Find where the given text appears and provide that cell's center as [x, y] coordinate. 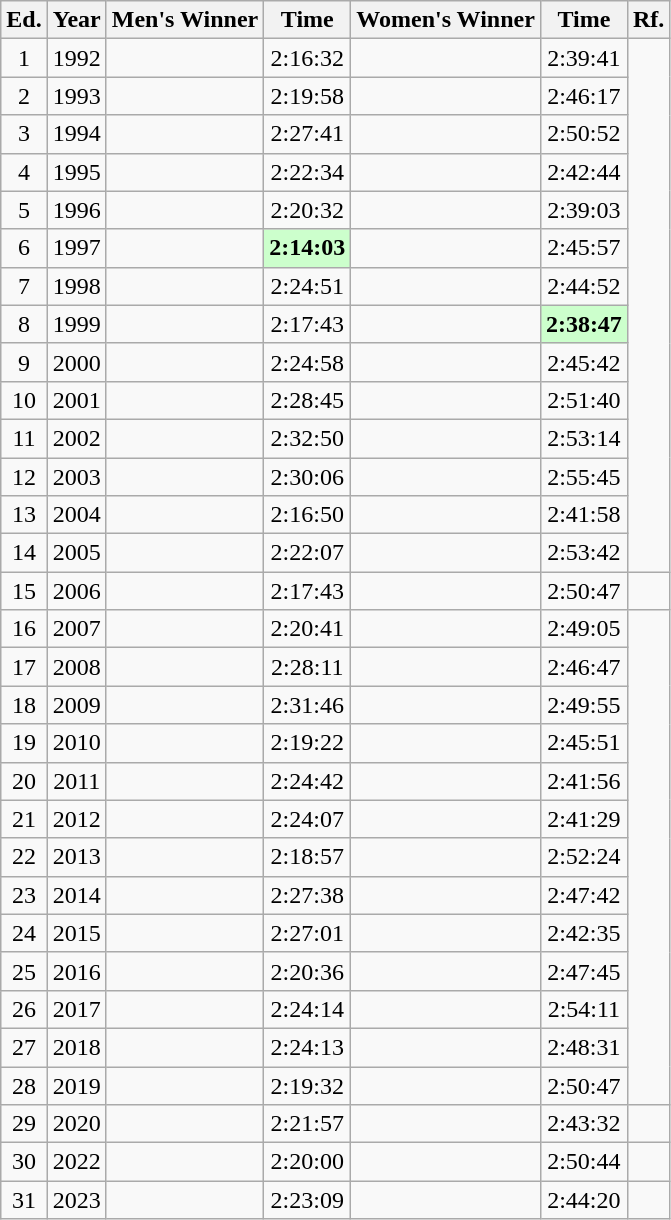
2:44:52 [584, 286]
7 [24, 286]
22 [24, 857]
2:45:57 [584, 248]
12 [24, 477]
18 [24, 705]
2022 [76, 1162]
2:32:50 [308, 438]
25 [24, 971]
15 [24, 591]
28 [24, 1085]
2:24:14 [308, 1009]
2:27:38 [308, 895]
2017 [76, 1009]
2014 [76, 895]
2:21:57 [308, 1124]
4 [24, 172]
2004 [76, 515]
2:53:42 [584, 553]
2:20:36 [308, 971]
2:48:31 [584, 1047]
2018 [76, 1047]
8 [24, 324]
2008 [76, 667]
Ed. [24, 20]
2 [24, 96]
2:50:52 [584, 134]
2:24:42 [308, 781]
2023 [76, 1200]
2:14:03 [308, 248]
2:28:11 [308, 667]
2:24:51 [308, 286]
2013 [76, 857]
2:45:51 [584, 743]
Year [76, 20]
2000 [76, 362]
27 [24, 1047]
1997 [76, 248]
2:30:06 [308, 477]
2:20:00 [308, 1162]
2:19:22 [308, 743]
2:27:41 [308, 134]
2:39:41 [584, 58]
6 [24, 248]
2:53:14 [584, 438]
2:19:32 [308, 1085]
20 [24, 781]
2019 [76, 1085]
2:41:58 [584, 515]
2:42:35 [584, 933]
2:39:03 [584, 210]
3 [24, 134]
9 [24, 362]
1992 [76, 58]
29 [24, 1124]
5 [24, 210]
2:46:17 [584, 96]
2:18:57 [308, 857]
17 [24, 667]
1998 [76, 286]
2016 [76, 971]
1 [24, 58]
2:41:29 [584, 819]
2:22:34 [308, 172]
2:49:55 [584, 705]
26 [24, 1009]
30 [24, 1162]
2:28:45 [308, 400]
2011 [76, 781]
2007 [76, 629]
2:24:58 [308, 362]
2:51:40 [584, 400]
2:46:47 [584, 667]
2:20:41 [308, 629]
1993 [76, 96]
2:38:47 [584, 324]
1994 [76, 134]
2001 [76, 400]
16 [24, 629]
Rf. [648, 20]
2:52:24 [584, 857]
2:49:05 [584, 629]
2:50:44 [584, 1162]
23 [24, 895]
21 [24, 819]
2:19:58 [308, 96]
2:22:07 [308, 553]
2:43:32 [584, 1124]
2:16:50 [308, 515]
2:24:13 [308, 1047]
2:27:01 [308, 933]
2:20:32 [308, 210]
Men's Winner [185, 20]
31 [24, 1200]
2:44:20 [584, 1200]
2015 [76, 933]
2012 [76, 819]
1995 [76, 172]
2:45:42 [584, 362]
2005 [76, 553]
2:47:45 [584, 971]
11 [24, 438]
2009 [76, 705]
2:16:32 [308, 58]
24 [24, 933]
2010 [76, 743]
1999 [76, 324]
Women's Winner [446, 20]
2:41:56 [584, 781]
2002 [76, 438]
2:23:09 [308, 1200]
13 [24, 515]
10 [24, 400]
14 [24, 553]
2003 [76, 477]
2:55:45 [584, 477]
2:31:46 [308, 705]
1996 [76, 210]
2:54:11 [584, 1009]
2:42:44 [584, 172]
2006 [76, 591]
2020 [76, 1124]
2:47:42 [584, 895]
19 [24, 743]
2:24:07 [308, 819]
